From the cell containing the given text, extract its center point as (X, Y) coordinate. 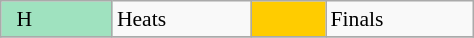
Heats (182, 19)
H (56, 19)
Finals (400, 19)
